Return [x, y] of the center of cell containing provided text 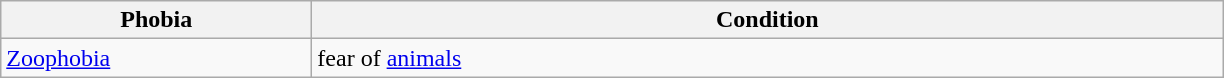
Phobia [156, 20]
Condition [768, 20]
Zoophobia [156, 58]
fear of animals [768, 58]
